Detect which cell encompasses the target text, then output its [x, y] center coordinate. 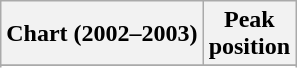
Chart (2002–2003) [102, 34]
Peakposition [249, 34]
